Locate the cell with the specified text and output its [x, y] center coordinate. 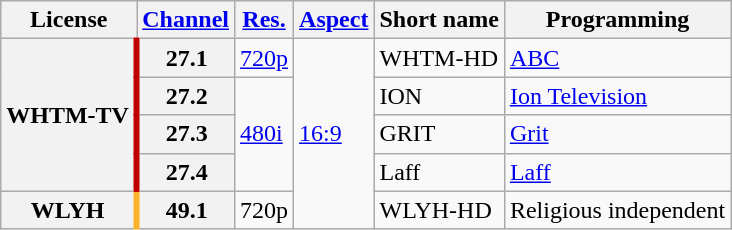
27.3 [186, 134]
License [69, 20]
480i [264, 134]
WHTM-HD [439, 58]
Religious independent [617, 210]
Channel [186, 20]
Grit [617, 134]
27.1 [186, 58]
Res. [264, 20]
ABC [617, 58]
ION [439, 96]
Programming [617, 20]
GRIT [439, 134]
Short name [439, 20]
Aspect [334, 20]
27.4 [186, 172]
WHTM-TV [69, 115]
WLYH-HD [439, 210]
WLYH [69, 210]
49.1 [186, 210]
27.2 [186, 96]
16:9 [334, 134]
Ion Television [617, 96]
